Capture the cell that displays the provided text and extract its [X, Y] central coordinate. 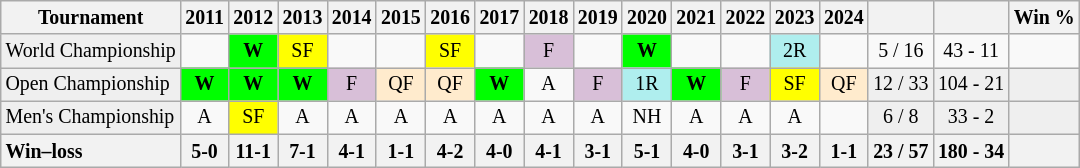
2017 [500, 18]
2015 [400, 18]
Win % [1044, 18]
2R [794, 50]
2019 [598, 18]
2014 [352, 18]
23 / 57 [900, 152]
43 - 11 [971, 50]
Tournament [91, 18]
2013 [302, 18]
4-2 [450, 152]
2021 [696, 18]
2024 [844, 18]
2012 [254, 18]
5-1 [646, 152]
104 - 21 [971, 84]
Men's Championship [91, 118]
33 - 2 [971, 118]
6 / 8 [900, 118]
11-1 [254, 152]
3-2 [794, 152]
Open Championship [91, 84]
7-1 [302, 152]
2016 [450, 18]
5-0 [204, 152]
2023 [794, 18]
2022 [746, 18]
2018 [548, 18]
1R [646, 84]
Win–loss [91, 152]
180 - 34 [971, 152]
NH [646, 118]
World Championship [91, 50]
5 / 16 [900, 50]
12 / 33 [900, 84]
2020 [646, 18]
2011 [204, 18]
